Output the (x, y) coordinate of the center of the cell containing the given text.  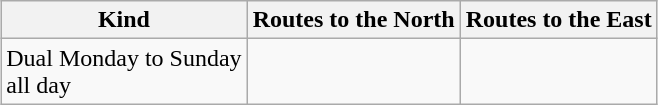
Routes to the East (558, 20)
Routes to the North (354, 20)
Kind (124, 20)
Dual Monday to Sunday all day (124, 72)
